From the cell containing the given text, extract its center point as [X, Y] coordinate. 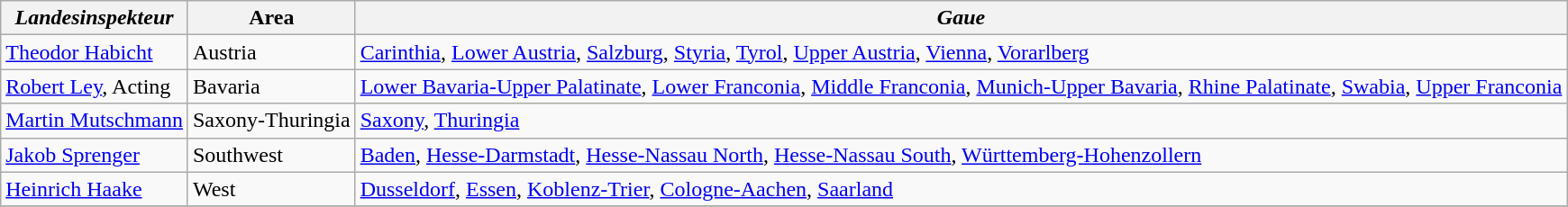
Baden, Hesse-Darmstadt, Hesse-Nassau North, Hesse-Nassau South, Württemberg-Hohenzollern [961, 155]
Dusseldorf, Essen, Koblenz-Trier, Cologne-Aachen, Saarland [961, 189]
Area [271, 18]
Southwest [271, 155]
Heinrich Haake [95, 189]
Saxony-Thuringia [271, 121]
Martin Mutschmann [95, 121]
Carinthia, Lower Austria, Salzburg, Styria, Tyrol, Upper Austria, Vienna, Vorarlberg [961, 52]
Theodor Habicht [95, 52]
Landesinspekteur [95, 18]
Saxony, Thuringia [961, 121]
Bavaria [271, 86]
Lower Bavaria-Upper Palatinate, Lower Franconia, Middle Franconia, Munich-Upper Bavaria, Rhine Palatinate, Swabia, Upper Franconia [961, 86]
Jakob Sprenger [95, 155]
Gaue [961, 18]
Austria [271, 52]
West [271, 189]
Robert Ley, Acting [95, 86]
